From the cell containing the given text, extract its center point as (x, y) coordinate. 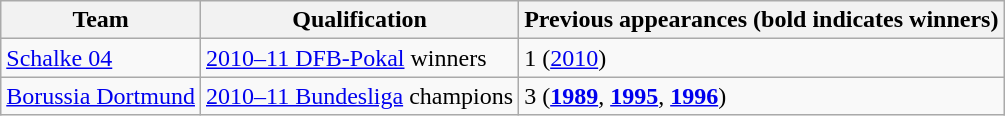
2010–11 Bundesliga champions (359, 96)
3 (1989, 1995, 1996) (762, 96)
2010–11 DFB-Pokal winners (359, 58)
1 (2010) (762, 58)
Schalke 04 (101, 58)
Previous appearances (bold indicates winners) (762, 20)
Team (101, 20)
Qualification (359, 20)
Borussia Dortmund (101, 96)
